Pinpoint the cell where the given text exists, returning its [X, Y] midpoint coordinate. 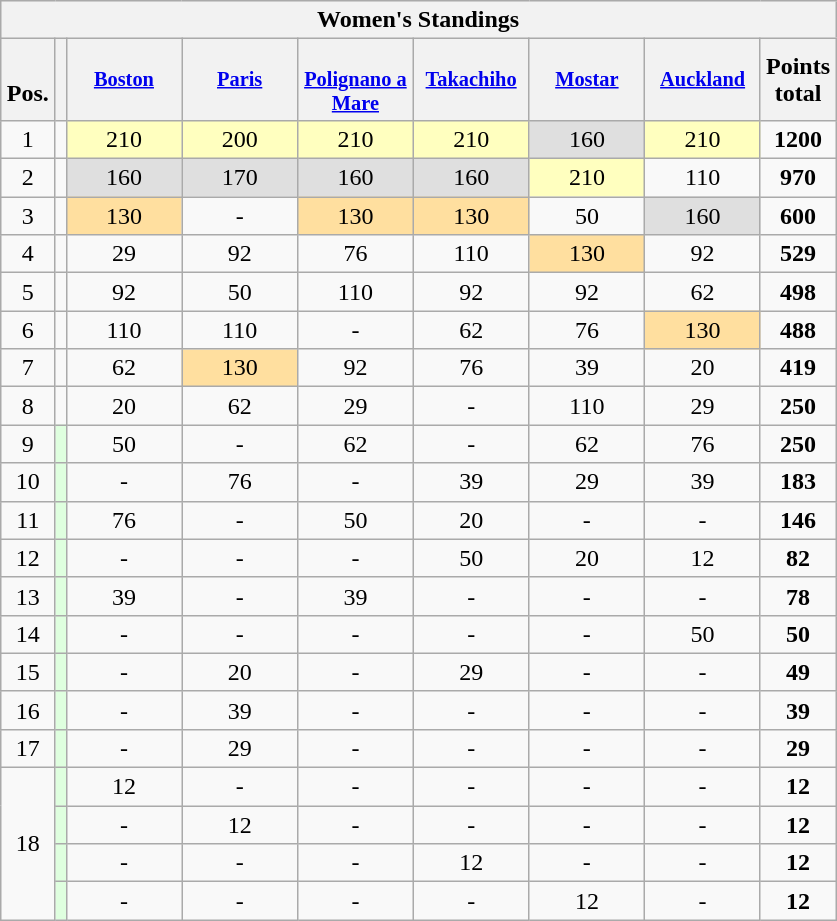
11 [28, 520]
49 [798, 672]
14 [28, 634]
1 [28, 139]
Women's Standings [418, 20]
529 [798, 254]
Polignano a Mare [356, 80]
498 [798, 292]
Auckland [703, 80]
600 [798, 216]
Pos. [28, 80]
17 [28, 748]
419 [798, 368]
5 [28, 292]
10 [28, 482]
8 [28, 406]
170 [240, 178]
Mostar [587, 80]
2 [28, 178]
183 [798, 482]
16 [28, 710]
7 [28, 368]
Paris [240, 80]
4 [28, 254]
78 [798, 596]
200 [240, 139]
18 [28, 844]
Boston [124, 80]
1200 [798, 139]
3 [28, 216]
Takachiho [471, 80]
146 [798, 520]
Pointstotal [798, 80]
9 [28, 444]
488 [798, 330]
15 [28, 672]
82 [798, 558]
6 [28, 330]
970 [798, 178]
13 [28, 596]
